Pinpoint the cell where the given text exists, returning its [X, Y] midpoint coordinate. 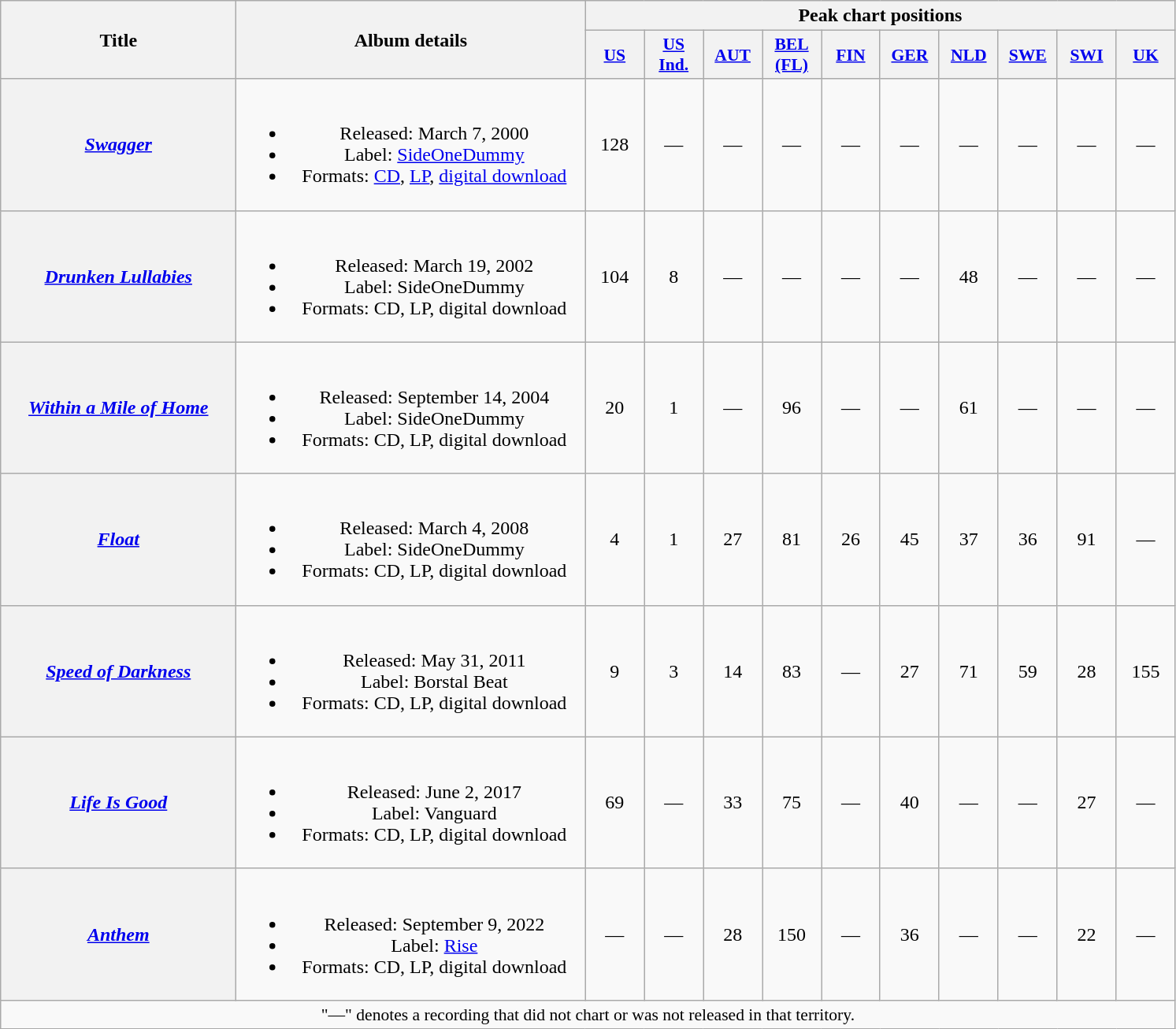
SWI [1087, 55]
45 [909, 539]
83 [792, 671]
9 [614, 671]
Released: September 14, 2004Label: SideOneDummyFormats: CD, LP, digital download [411, 408]
96 [792, 408]
AUT [733, 55]
22 [1087, 934]
71 [969, 671]
150 [792, 934]
Title [118, 39]
61 [969, 408]
20 [614, 408]
Speed of Darkness [118, 671]
"—" denotes a recording that did not chart or was not released in that territory. [588, 1014]
Released: June 2, 2017Label: VanguardFormats: CD, LP, digital download [411, 802]
75 [792, 802]
Life Is Good [118, 802]
33 [733, 802]
Swagger [118, 145]
91 [1087, 539]
Released: March 7, 2000Label: SideOneDummyFormats: CD, LP, digital download [411, 145]
104 [614, 276]
3 [674, 671]
26 [851, 539]
Released: May 31, 2011Label: Borstal BeatFormats: CD, LP, digital download [411, 671]
Released: March 4, 2008Label: SideOneDummyFormats: CD, LP, digital download [411, 539]
69 [614, 802]
4 [614, 539]
NLD [969, 55]
Peak chart positions [881, 16]
40 [909, 802]
Released: September 9, 2022Label: RiseFormats: CD, LP, digital download [411, 934]
GER [909, 55]
US [614, 55]
81 [792, 539]
Float [118, 539]
Within a Mile of Home [118, 408]
UK [1145, 55]
Anthem [118, 934]
SWE [1027, 55]
BEL(FL) [792, 55]
37 [969, 539]
USInd. [674, 55]
Drunken Lullabies [118, 276]
14 [733, 671]
128 [614, 145]
8 [674, 276]
155 [1145, 671]
59 [1027, 671]
Released: March 19, 2002Label: SideOneDummyFormats: CD, LP, digital download [411, 276]
Album details [411, 39]
48 [969, 276]
FIN [851, 55]
